From the cell containing the given text, extract its center point as (x, y) coordinate. 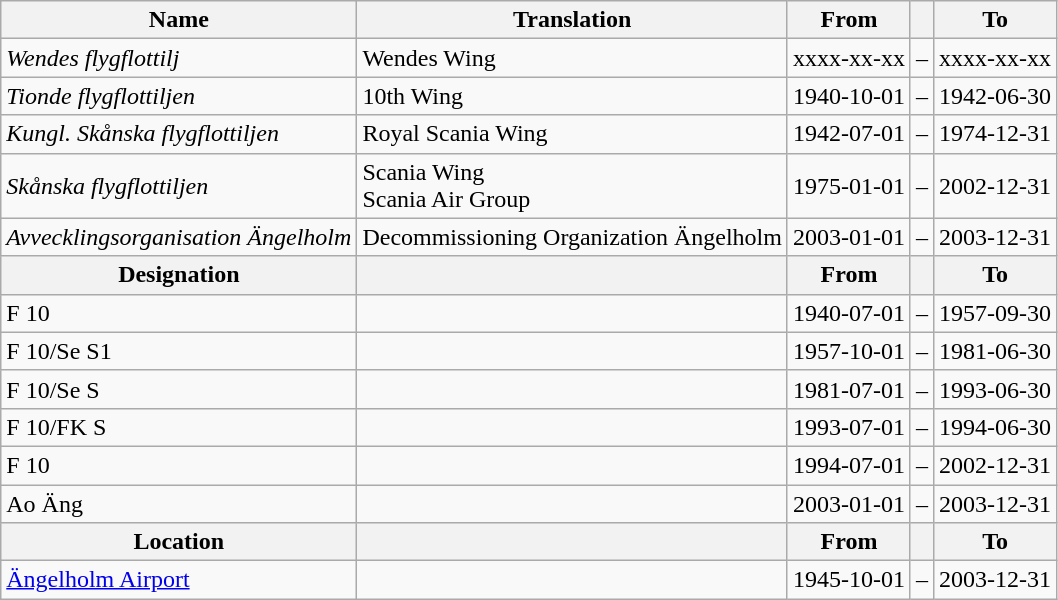
1981-06-30 (996, 351)
1957-10-01 (848, 351)
10th Wing (572, 96)
Designation (179, 275)
1940-10-01 (848, 96)
F 10/Se S1 (179, 351)
1975-01-01 (848, 186)
Translation (572, 20)
Wendes Wing (572, 58)
1981-07-01 (848, 389)
1993-07-01 (848, 427)
Skånska flygflottiljen (179, 186)
1957-09-30 (996, 313)
1940-07-01 (848, 313)
Scania WingScania Air Group (572, 186)
1994-06-30 (996, 427)
1993-06-30 (996, 389)
F 10/FK S (179, 427)
Ängelholm Airport (179, 580)
Avvecklingsorganisation Ängelholm (179, 237)
1942-07-01 (848, 134)
Ao Äng (179, 503)
1994-07-01 (848, 465)
1974-12-31 (996, 134)
Name (179, 20)
Wendes flygflottilj (179, 58)
1945-10-01 (848, 580)
F 10/Se S (179, 389)
Decommissioning Organization Ängelholm (572, 237)
Tionde flygflottiljen (179, 96)
Kungl. Skånska flygflottiljen (179, 134)
Location (179, 542)
Royal Scania Wing (572, 134)
1942-06-30 (996, 96)
